Determine the [X, Y] coordinate at the center of the cell enclosing the given text.  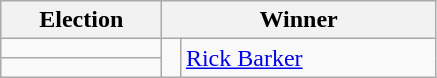
Winner [299, 20]
Rick Barker [308, 58]
Election [82, 20]
